Locate the cell with the specified text and output its (x, y) center coordinate. 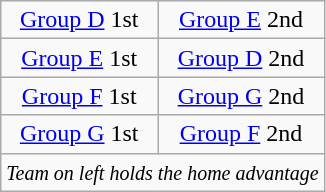
Group D 1st (80, 20)
Group D 2nd (242, 58)
Group F 2nd (242, 134)
Group G 1st (80, 134)
Team on left holds the home advantage (163, 172)
Group G 2nd (242, 96)
Group F 1st (80, 96)
Group E 1st (80, 58)
Group E 2nd (242, 20)
